Pinpoint the cell where the given text exists, returning its (X, Y) midpoint coordinate. 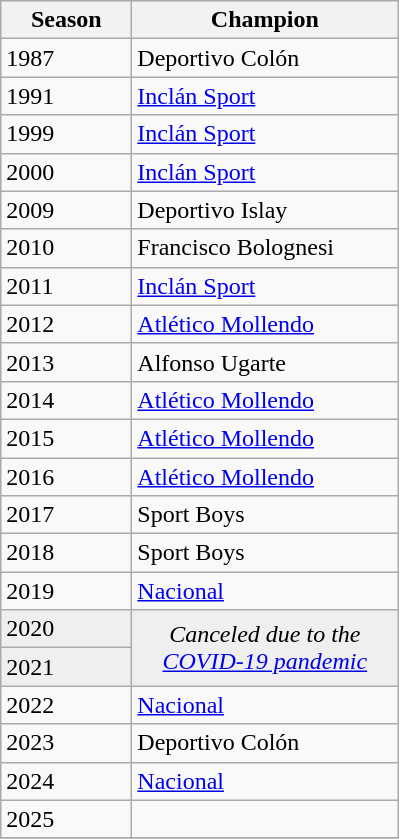
2022 (66, 705)
2019 (66, 591)
Season (66, 20)
2016 (66, 477)
1991 (66, 96)
2009 (66, 210)
2013 (66, 362)
2014 (66, 400)
Francisco Bolognesi (265, 248)
2010 (66, 248)
Canceled due to the COVID-19 pandemic (265, 648)
2020 (66, 629)
2018 (66, 553)
1999 (66, 134)
2015 (66, 438)
2021 (66, 667)
2025 (66, 819)
2024 (66, 781)
2023 (66, 743)
Deportivo Islay (265, 210)
2017 (66, 515)
2012 (66, 324)
Champion (265, 20)
2000 (66, 172)
Alfonso Ugarte (265, 362)
1987 (66, 58)
2011 (66, 286)
